Return (X, Y) of the center of cell containing provided text 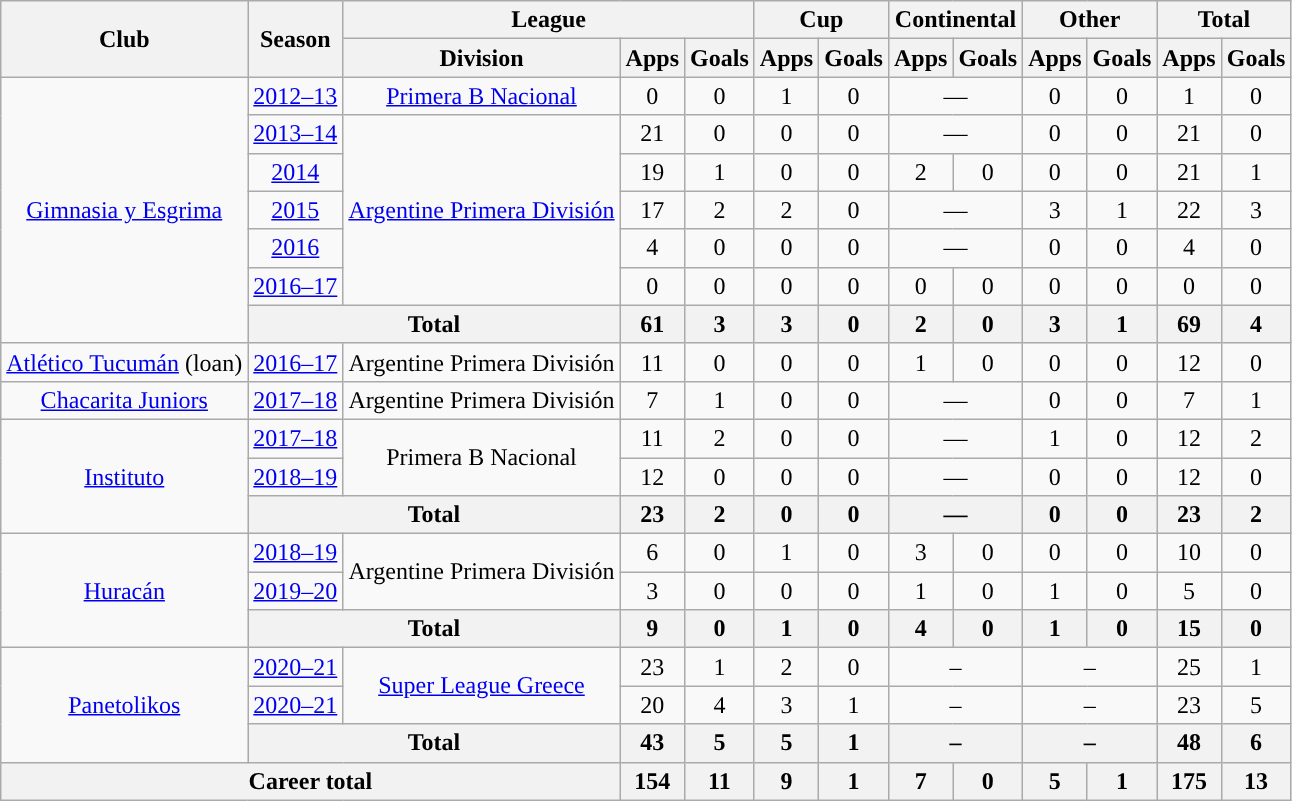
2013–14 (296, 134)
Season (296, 39)
Atlético Tucumán (loan) (124, 362)
61 (652, 324)
Chacarita Juniors (124, 400)
Division (482, 58)
154 (652, 781)
2012–13 (296, 96)
20 (652, 705)
Huracán (124, 591)
2015 (296, 210)
2016 (296, 248)
Cup (821, 20)
10 (1189, 553)
19 (652, 172)
Super League Greece (482, 686)
13 (1256, 781)
43 (652, 743)
15 (1189, 629)
17 (652, 210)
Continental (955, 20)
48 (1189, 743)
22 (1189, 210)
Instituto (124, 476)
Gimnasia y Esgrima (124, 210)
175 (1189, 781)
25 (1189, 667)
2014 (296, 172)
Other (1090, 20)
Career total (310, 781)
69 (1189, 324)
Panetolikos (124, 705)
League (548, 20)
Club (124, 39)
2019–20 (296, 591)
